Detect which cell encompasses the target text, then output its (x, y) center coordinate. 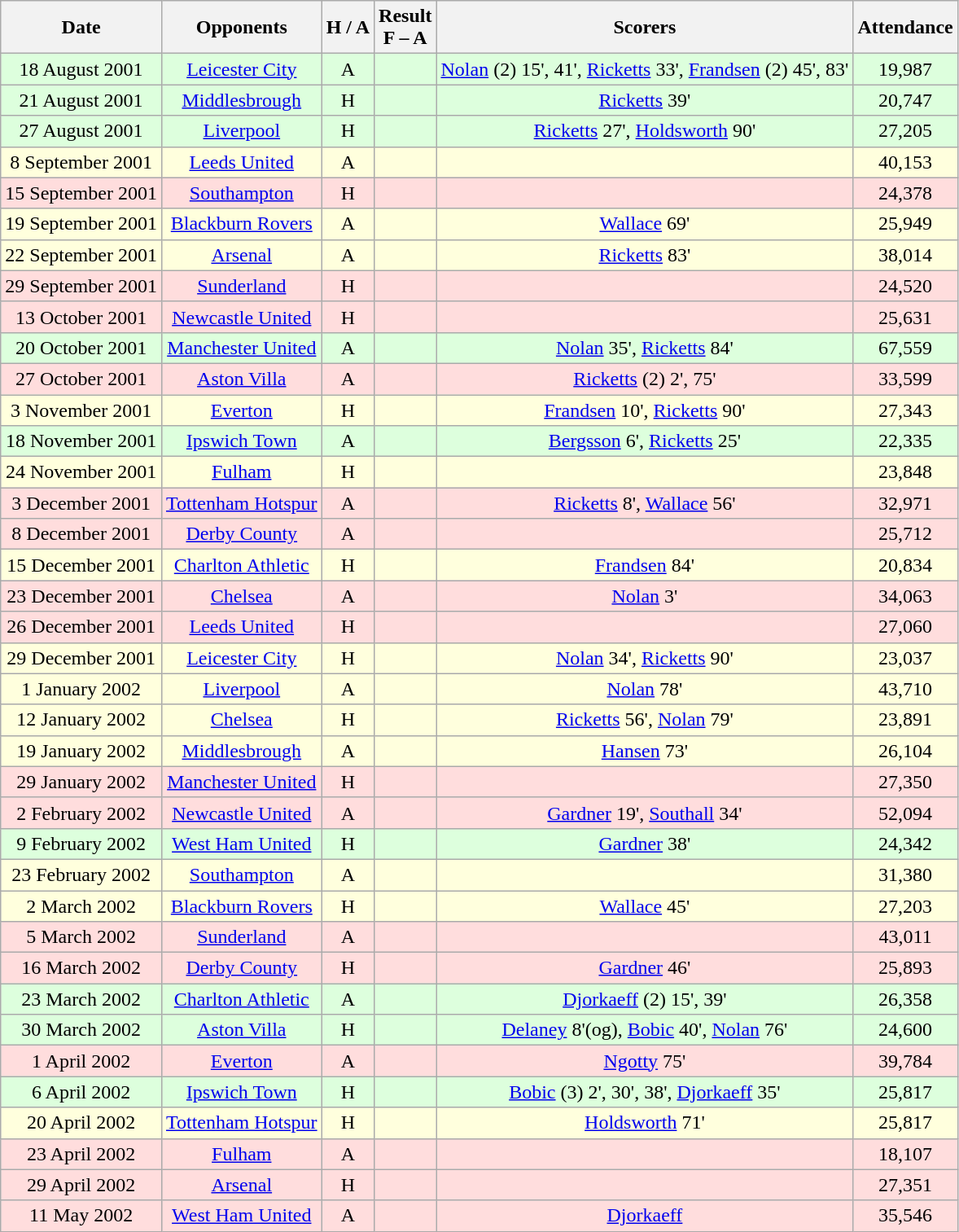
Frandsen 84' (645, 565)
26,104 (905, 751)
52,094 (905, 813)
25,893 (905, 968)
2 March 2002 (81, 906)
27,351 (905, 1185)
Ngotty 75' (645, 1061)
2 February 2002 (81, 813)
Holdsworth 71' (645, 1123)
29 January 2002 (81, 782)
11 May 2002 (81, 1216)
27 October 2001 (81, 379)
3 November 2001 (81, 410)
Delaney 8'(og), Bobic 40', Nolan 76' (645, 1030)
25,949 (905, 224)
30 March 2002 (81, 1030)
19 January 2002 (81, 751)
35,546 (905, 1216)
23 April 2002 (81, 1154)
27,343 (905, 410)
27 August 2001 (81, 131)
Nolan 3' (645, 596)
23,891 (905, 720)
39,784 (905, 1061)
27,350 (905, 782)
Date (81, 28)
29 December 2001 (81, 658)
Bobic (3) 2', 30', 38', Djorkaeff 35' (645, 1092)
Frandsen 10', Ricketts 90' (645, 410)
3 December 2001 (81, 503)
H / A (348, 28)
Djorkaeff (2) 15', 39' (645, 999)
Djorkaeff (645, 1216)
24,520 (905, 286)
Gardner 46' (645, 968)
23,037 (905, 658)
24,378 (905, 193)
Opponents (241, 28)
18,107 (905, 1154)
43,011 (905, 937)
27,205 (905, 131)
38,014 (905, 255)
16 March 2002 (81, 968)
8 September 2001 (81, 162)
23,848 (905, 472)
24 November 2001 (81, 472)
19 September 2001 (81, 224)
18 August 2001 (81, 69)
20,834 (905, 565)
Nolan 34', Ricketts 90' (645, 658)
1 April 2002 (81, 1061)
23 December 2001 (81, 596)
15 December 2001 (81, 565)
15 September 2001 (81, 193)
31,380 (905, 875)
8 December 2001 (81, 534)
Ricketts (2) 2', 75' (645, 379)
43,710 (905, 689)
21 August 2001 (81, 100)
26,358 (905, 999)
24,600 (905, 1030)
Wallace 45' (645, 906)
40,153 (905, 162)
6 April 2002 (81, 1092)
Attendance (905, 28)
23 March 2002 (81, 999)
Nolan (2) 15', 41', Ricketts 33', Frandsen (2) 45', 83' (645, 69)
Ricketts 56', Nolan 79' (645, 720)
32,971 (905, 503)
13 October 2001 (81, 317)
20 October 2001 (81, 348)
25,712 (905, 534)
Wallace 69' (645, 224)
24,342 (905, 844)
Ricketts 27', Holdsworth 90' (645, 131)
23 February 2002 (81, 875)
5 March 2002 (81, 937)
Gardner 19', Southall 34' (645, 813)
67,559 (905, 348)
22 September 2001 (81, 255)
27,060 (905, 627)
Scorers (645, 28)
25,631 (905, 317)
Ricketts 83' (645, 255)
12 January 2002 (81, 720)
34,063 (905, 596)
18 November 2001 (81, 441)
27,203 (905, 906)
Bergsson 6', Ricketts 25' (645, 441)
Ricketts 8', Wallace 56' (645, 503)
33,599 (905, 379)
ResultF – A (405, 28)
Gardner 38' (645, 844)
20,747 (905, 100)
Nolan 78' (645, 689)
Nolan 35', Ricketts 84' (645, 348)
19,987 (905, 69)
Hansen 73' (645, 751)
20 April 2002 (81, 1123)
9 February 2002 (81, 844)
26 December 2001 (81, 627)
1 January 2002 (81, 689)
22,335 (905, 441)
29 September 2001 (81, 286)
Ricketts 39' (645, 100)
29 April 2002 (81, 1185)
